Locate the cell with the specified text and output its [x, y] center coordinate. 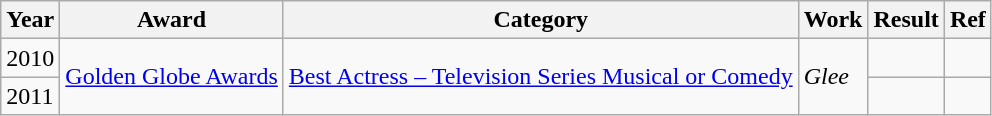
Golden Globe Awards [172, 77]
Work [833, 20]
Award [172, 20]
Result [906, 20]
Best Actress – Television Series Musical or Comedy [540, 77]
Ref [968, 20]
2011 [30, 96]
Year [30, 20]
Glee [833, 77]
Category [540, 20]
2010 [30, 58]
